Extract the (x, y) coordinate from the center of the cell holding the provided text.  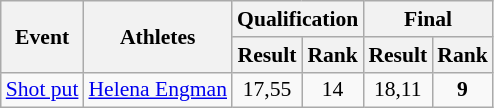
Helena Engman (158, 90)
17,55 (267, 90)
Qualification (298, 19)
Final (428, 19)
Event (42, 36)
Athletes (158, 36)
9 (462, 90)
18,11 (398, 90)
14 (332, 90)
Shot put (42, 90)
